Return the [x, y] coordinate for the center point of the cell that contains the specified text.  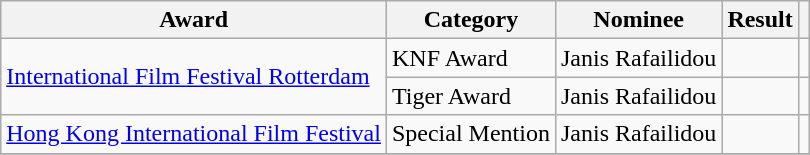
KNF Award [470, 58]
International Film Festival Rotterdam [194, 77]
Tiger Award [470, 96]
Result [760, 20]
Award [194, 20]
Category [470, 20]
Nominee [638, 20]
Hong Kong International Film Festival [194, 134]
Special Mention [470, 134]
